Provide the (x, y) coordinate of the cell's center where the given text is located.  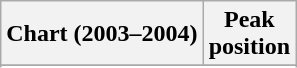
Chart (2003–2004) (102, 34)
Peakposition (249, 34)
